Search for the cell housing the specified text and yield its [X, Y] center coordinate. 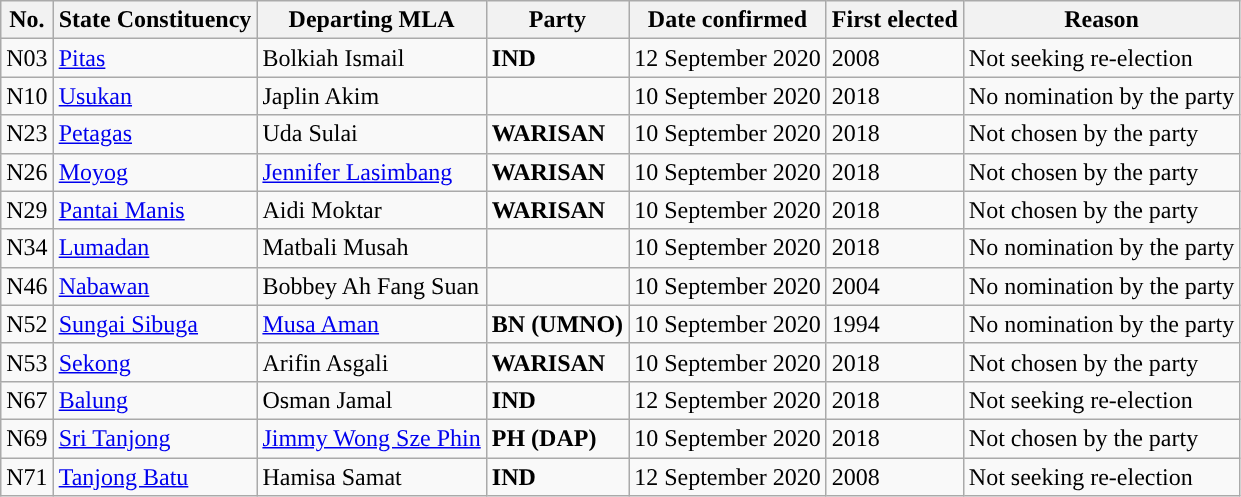
Lumadan [155, 248]
Uda Sulai [372, 134]
N52 [27, 324]
Jennifer Lasimbang [372, 172]
Bolkiah Ismail [372, 58]
Sungai Sibuga [155, 324]
Matbali Musah [372, 248]
Osman Jamal [372, 400]
Tanjong Batu [155, 477]
Bobbey Ah Fang Suan [372, 286]
Hamisa Samat [372, 477]
2004 [894, 286]
Jimmy Wong Sze Phin [372, 438]
N34 [27, 248]
Musa Aman [372, 324]
Party [557, 20]
No. [27, 20]
N23 [27, 134]
N53 [27, 362]
Pitas [155, 58]
N46 [27, 286]
Nabawan [155, 286]
Usukan [155, 96]
Arifin Asgali [372, 362]
Petagas [155, 134]
Aidi Moktar [372, 210]
N26 [27, 172]
Moyog [155, 172]
Balung [155, 400]
N03 [27, 58]
Departing MLA [372, 20]
1994 [894, 324]
N10 [27, 96]
PH (DAP) [557, 438]
N71 [27, 477]
BN (UMNO) [557, 324]
Pantai Manis [155, 210]
Date confirmed [728, 20]
State Constituency [155, 20]
N69 [27, 438]
Sri Tanjong [155, 438]
Japlin Akim [372, 96]
Sekong [155, 362]
First elected [894, 20]
N67 [27, 400]
N29 [27, 210]
Reason [1101, 20]
